Return the (X, Y) coordinate for the center point of the cell that contains the specified text.  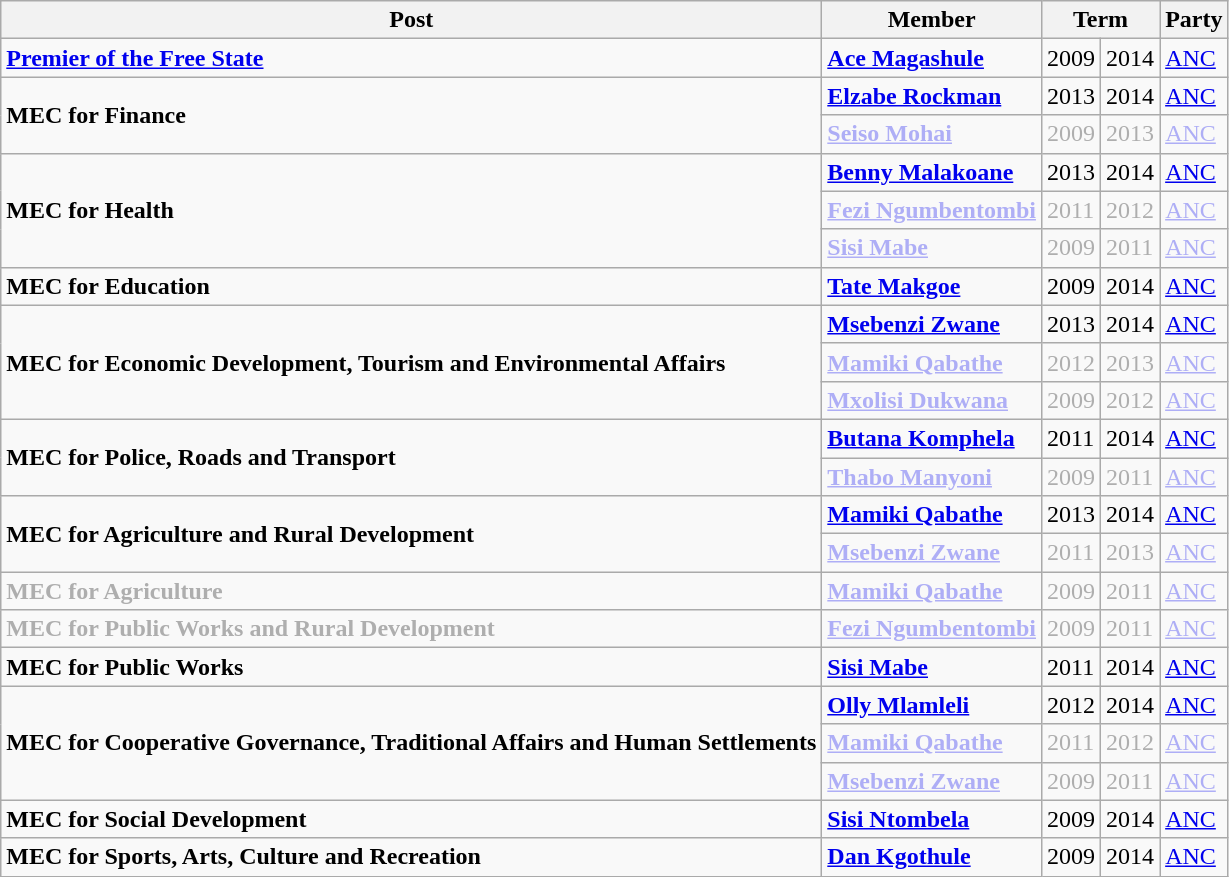
MEC for Finance (412, 115)
MEC for Cooperative Governance, Traditional Affairs and Human Settlements (412, 743)
Party (1194, 20)
Olly Mlamleli (932, 705)
Post (412, 20)
MEC for Sports, Arts, Culture and Recreation (412, 857)
MEC for Health (412, 210)
Seiso Mohai (932, 134)
Elzabe Rockman (932, 96)
MEC for Public Works and Rural Development (412, 629)
MEC for Public Works (412, 667)
MEC for Education (412, 286)
Benny Malakoane (932, 172)
Term (1100, 20)
MEC for Economic Development, Tourism and Environmental Affairs (412, 362)
Mxolisi Dukwana (932, 400)
Sisi Ntombela (932, 819)
MEC for Social Development (412, 819)
Ace Magashule (932, 58)
MEC for Agriculture and Rural Development (412, 534)
Thabo Manyoni (932, 477)
Premier of the Free State (412, 58)
Dan Kgothule (932, 857)
MEC for Agriculture (412, 591)
MEC for Police, Roads and Transport (412, 457)
Member (932, 20)
Butana Komphela (932, 438)
Tate Makgoe (932, 286)
